Pinpoint the cell where the given text exists, returning its [X, Y] midpoint coordinate. 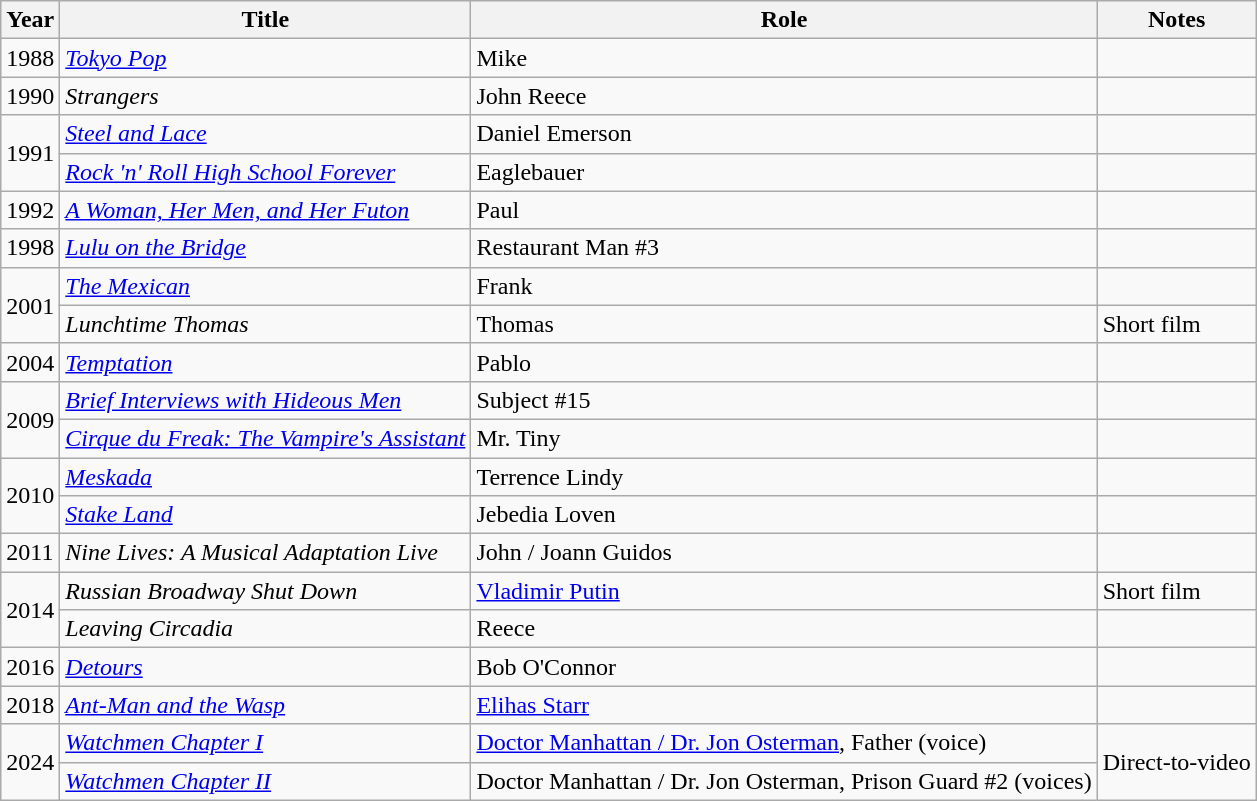
John Reece [784, 96]
Cirque du Freak: The Vampire's Assistant [266, 438]
Tokyo Pop [266, 58]
Frank [784, 286]
Subject #15 [784, 400]
Paul [784, 210]
Mike [784, 58]
Watchmen Chapter I [266, 743]
2004 [30, 362]
Brief Interviews with Hideous Men [266, 400]
1988 [30, 58]
Bob O'Connor [784, 667]
Terrence Lindy [784, 477]
Eaglebauer [784, 172]
Pablo [784, 362]
A Woman, Her Men, and Her Futon [266, 210]
John / Joann Guidos [784, 553]
Direct-to-video [1176, 762]
Detours [266, 667]
Watchmen Chapter II [266, 781]
Title [266, 20]
Reece [784, 629]
Notes [1176, 20]
2014 [30, 610]
1992 [30, 210]
Leaving Circadia [266, 629]
Jebedia Loven [784, 515]
Daniel Emerson [784, 134]
2001 [30, 305]
Lulu on the Bridge [266, 248]
Thomas [784, 324]
1991 [30, 153]
Strangers [266, 96]
2009 [30, 419]
Vladimir Putin [784, 591]
Nine Lives: A Musical Adaptation Live [266, 553]
Restaurant Man #3 [784, 248]
2011 [30, 553]
Doctor Manhattan / Dr. Jon Osterman, Father (voice) [784, 743]
Russian Broadway Shut Down [266, 591]
Steel and Lace [266, 134]
Ant-Man and the Wasp [266, 705]
The Mexican [266, 286]
Stake Land [266, 515]
Meskada [266, 477]
2016 [30, 667]
Mr. Tiny [784, 438]
2018 [30, 705]
1990 [30, 96]
Elihas Starr [784, 705]
2024 [30, 762]
Lunchtime Thomas [266, 324]
Temptation [266, 362]
Role [784, 20]
2010 [30, 496]
1998 [30, 248]
Doctor Manhattan / Dr. Jon Osterman, Prison Guard #2 (voices) [784, 781]
Year [30, 20]
Rock 'n' Roll High School Forever [266, 172]
